Return the [X, Y] coordinate for the center point of the cell that contains the specified text.  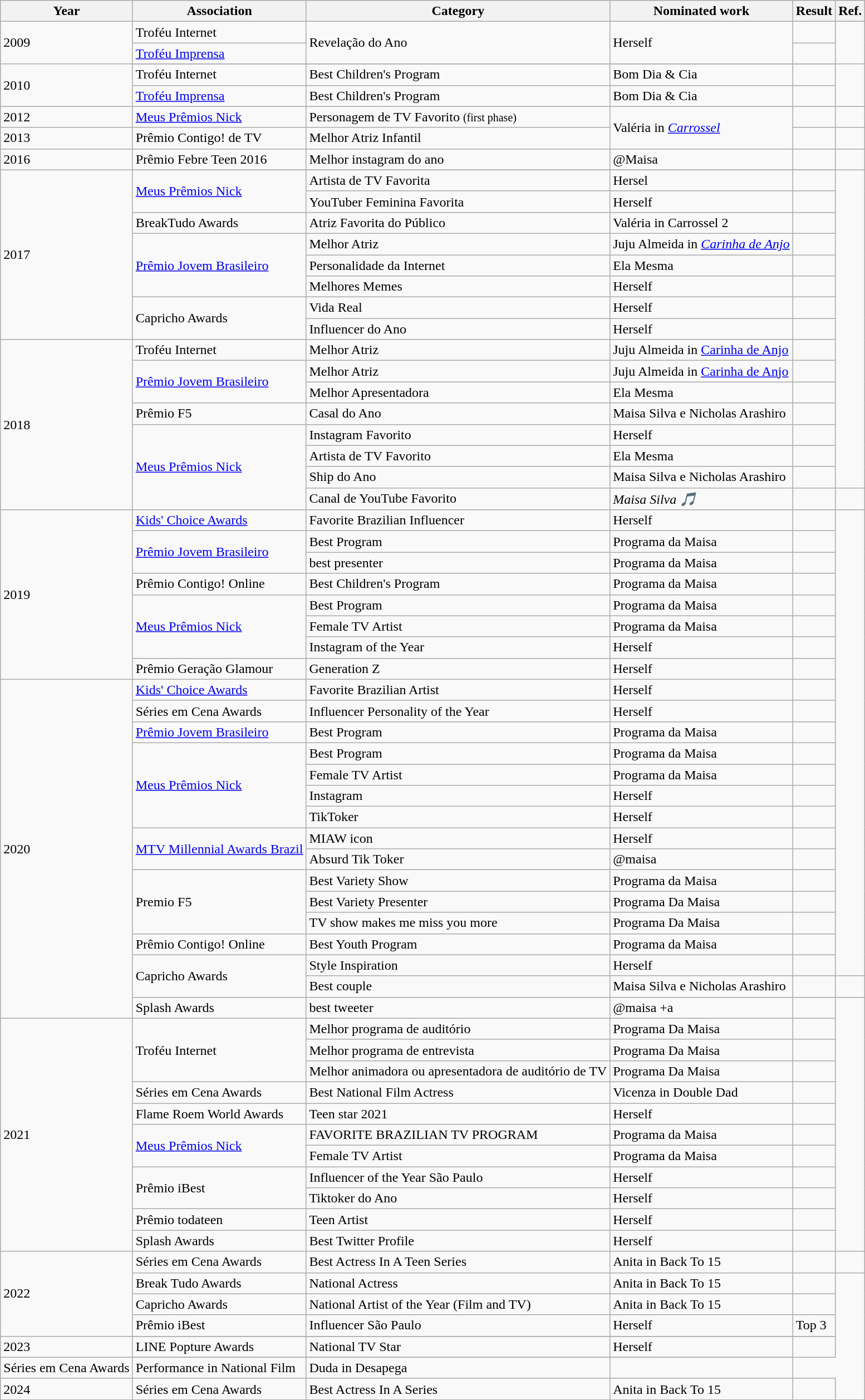
2018 [67, 425]
2022 [67, 1294]
Flame Roem World Awards [219, 1114]
Melhor programa de entrevista [458, 1050]
Valéria in Carrossel [701, 127]
FAVORITE BRAZILIAN TV PROGRAM [458, 1135]
Instagram Favorito [458, 435]
MIAW icon [458, 838]
Year [67, 11]
Break Tudo Awards [219, 1283]
Best National Film Actress [458, 1092]
2024 [67, 1389]
Instagram of the Year [458, 647]
Association [219, 11]
2009 [67, 43]
Generation Z [458, 669]
2016 [67, 159]
Result [814, 11]
Personagem de TV Favorito (first phase) [458, 117]
2013 [67, 138]
Hersel [701, 180]
Best Variety Presenter [458, 902]
Ref. [851, 11]
Prêmio Geração Glamour [219, 669]
Melhor Apresentadora [458, 392]
Vida Real [458, 308]
Duda in Desapega [458, 1368]
TV show makes me miss you more [458, 923]
@maisa +a [701, 1008]
TikToker [458, 817]
Influencer of the Year São Paulo [458, 1177]
2010 [67, 85]
Performance in National Film [219, 1368]
@Maisa [701, 159]
2017 [67, 254]
Influencer Personality of the Year [458, 711]
Favorite Brazilian Influencer [458, 520]
Best Actress In A Series [458, 1389]
Melhor Atriz Infantil [458, 138]
Prêmio Contigo! de TV [219, 138]
2020 [67, 848]
Artista de TV Favorita [458, 180]
Melhor instagram do ano [458, 159]
National TV Star [458, 1347]
YouTuber Feminina Favorita [458, 202]
MTV Millennial Awards Brazil [219, 849]
Best Actress In A Teen Series [458, 1262]
Personalidade da Internet [458, 266]
Ship do Ano [458, 477]
Revelação do Ano [458, 43]
Atriz Favorita do Público [458, 223]
Canal de YouTube Favorito [458, 499]
Teen star 2021 [458, 1114]
Best couple [458, 986]
Best Youth Program [458, 944]
Absurd Tik Toker [458, 859]
Valéria in Carrossel 2 [701, 223]
Instagram [458, 796]
Artista de TV Favorito [458, 456]
Best Twitter Profile [458, 1241]
LINE Popture Awards [219, 1347]
Maisa Silva 🎵 [701, 499]
best presenter [458, 563]
BreakTudo Awards [219, 223]
Top 3 [814, 1325]
Vicenza in Double Dad [701, 1092]
National Actress [458, 1283]
Melhores Memes [458, 287]
Melhor animadora ou apresentadora de auditório de TV [458, 1071]
Influencer São Paulo [458, 1325]
Prêmio F5 [219, 414]
Best Variety Show [458, 881]
Tiktoker do Ano [458, 1198]
Category [458, 11]
Style Inspiration [458, 965]
Teen Artist [458, 1220]
best tweeter [458, 1008]
2019 [67, 595]
Prêmio todateen [219, 1220]
Nominated work [701, 11]
2012 [67, 117]
2023 [67, 1347]
Casal do Ano [458, 414]
Favorite Brazilian Artist [458, 690]
Influencer do Ano [458, 329]
National Artist of the Year (Film and TV) [458, 1304]
Melhor programa de auditório [458, 1029]
Premio F5 [219, 902]
2021 [67, 1134]
@maisa [701, 859]
Prêmio Febre Teen 2016 [219, 159]
